For the text-containing cell, return its midpoint in (x, y) coordinate format. 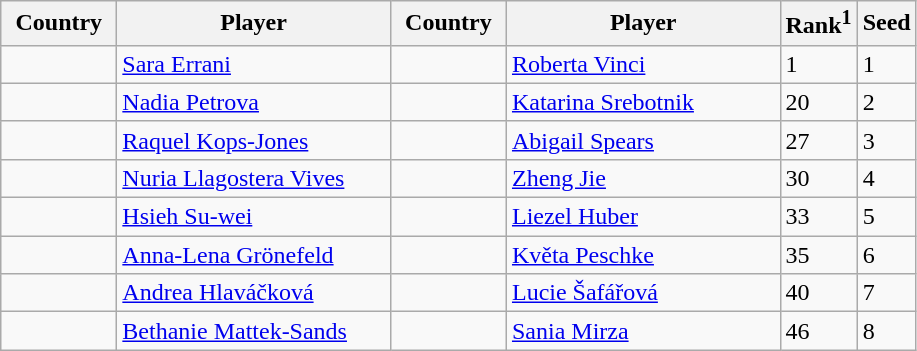
Sania Mirza (643, 331)
Zheng Jie (643, 178)
7 (886, 293)
40 (818, 293)
4 (886, 178)
27 (818, 140)
Raquel Kops-Jones (254, 140)
Roberta Vinci (643, 64)
Rank1 (818, 24)
Liezel Huber (643, 217)
30 (818, 178)
Nadia Petrova (254, 102)
20 (818, 102)
Seed (886, 24)
Květa Peschke (643, 255)
33 (818, 217)
Anna-Lena Grönefeld (254, 255)
Abigail Spears (643, 140)
Andrea Hlaváčková (254, 293)
Nuria Llagostera Vives (254, 178)
8 (886, 331)
Sara Errani (254, 64)
Lucie Šafářová (643, 293)
35 (818, 255)
Bethanie Mattek-Sands (254, 331)
Hsieh Su-wei (254, 217)
2 (886, 102)
46 (818, 331)
3 (886, 140)
6 (886, 255)
5 (886, 217)
Katarina Srebotnik (643, 102)
